Locate the cell with the specified text and output its (X, Y) center coordinate. 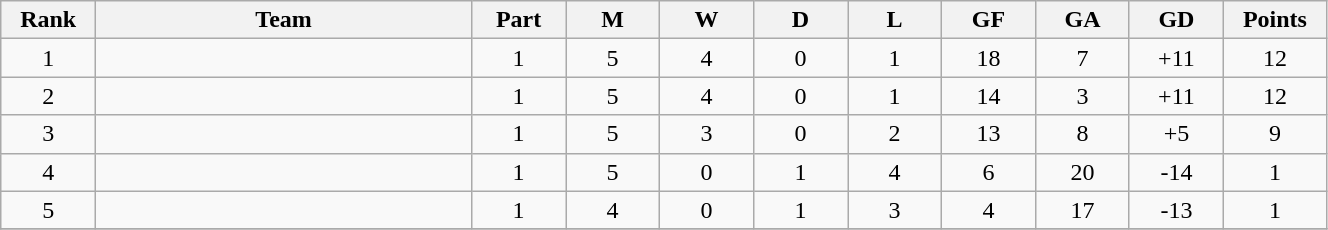
GD (1176, 20)
8 (1082, 134)
Team (284, 20)
Points (1274, 20)
9 (1274, 134)
20 (1082, 172)
-13 (1176, 210)
Part (519, 20)
W (707, 20)
D (801, 20)
13 (988, 134)
Rank (48, 20)
18 (988, 58)
+5 (1176, 134)
-14 (1176, 172)
M (613, 20)
L (895, 20)
GF (988, 20)
GA (1082, 20)
17 (1082, 210)
7 (1082, 58)
14 (988, 96)
6 (988, 172)
